Pinpoint the cell where the given text exists, returning its (X, Y) midpoint coordinate. 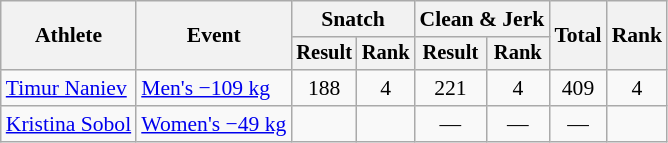
Event (214, 36)
Men's −109 kg (214, 88)
Kristina Sobol (68, 124)
409 (578, 88)
Snatch (352, 19)
Women's −49 kg (214, 124)
Timur Naniev (68, 88)
221 (450, 88)
Total (578, 36)
188 (324, 88)
Athlete (68, 36)
Clean & Jerk (482, 19)
